Determine the [X, Y] coordinate at the center of the cell enclosing the given text.  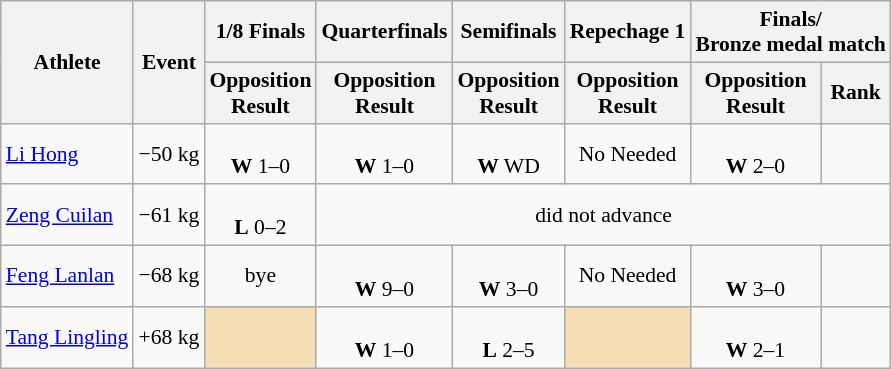
Rank [856, 92]
Quarterfinals [384, 32]
L 0–2 [260, 216]
Li Hong [68, 154]
Event [168, 62]
W 9–0 [384, 276]
−61 kg [168, 216]
+68 kg [168, 338]
W WD [508, 154]
Repechage 1 [628, 32]
−50 kg [168, 154]
1/8 Finals [260, 32]
Semifinals [508, 32]
Finals/Bronze medal match [790, 32]
did not advance [603, 216]
bye [260, 276]
−68 kg [168, 276]
L 2–5 [508, 338]
W 2–0 [755, 154]
W 2–1 [755, 338]
Athlete [68, 62]
Zeng Cuilan [68, 216]
Tang Lingling [68, 338]
Feng Lanlan [68, 276]
